Capture the cell that displays the provided text and extract its [X, Y] central coordinate. 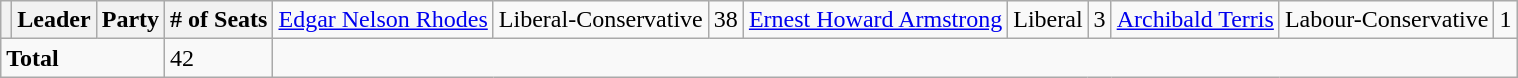
Liberal [1048, 20]
# of Seats [219, 20]
1 [1506, 20]
Edgar Nelson Rhodes [383, 20]
Labour-Conservative [1386, 20]
Ernest Howard Armstrong [875, 20]
42 [219, 58]
Leader [54, 20]
3 [1100, 20]
Total [83, 58]
Archibald Terris [1195, 20]
Party [130, 20]
Liberal-Conservative [600, 20]
38 [726, 20]
